Detect which cell encompasses the target text, then output its [X, Y] center coordinate. 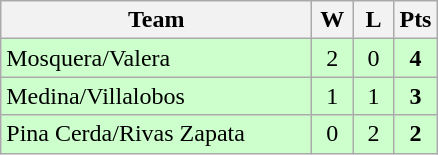
Pina Cerda/Rivas Zapata [156, 134]
W [332, 20]
4 [416, 58]
L [374, 20]
Pts [416, 20]
3 [416, 96]
Team [156, 20]
Medina/Villalobos [156, 96]
Mosquera/Valera [156, 58]
